Capture the cell that displays the provided text and extract its (x, y) central coordinate. 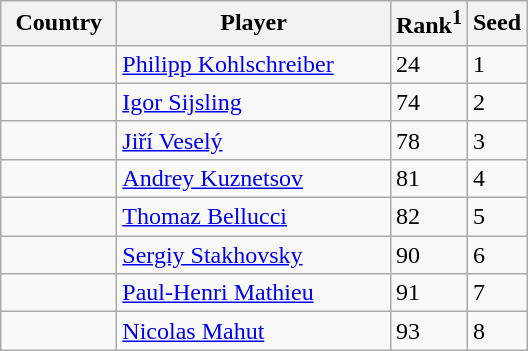
90 (428, 255)
Player (254, 24)
3 (496, 140)
6 (496, 255)
8 (496, 331)
74 (428, 102)
Sergiy Stakhovsky (254, 255)
Andrey Kuznetsov (254, 178)
1 (496, 64)
Igor Sijsling (254, 102)
Country (59, 24)
93 (428, 331)
78 (428, 140)
24 (428, 64)
Rank1 (428, 24)
Seed (496, 24)
2 (496, 102)
91 (428, 293)
82 (428, 217)
Thomaz Bellucci (254, 217)
81 (428, 178)
5 (496, 217)
7 (496, 293)
Jiří Veselý (254, 140)
Philipp Kohlschreiber (254, 64)
Paul-Henri Mathieu (254, 293)
4 (496, 178)
Nicolas Mahut (254, 331)
